Extract the (X, Y) coordinate from the center of the cell holding the provided text.  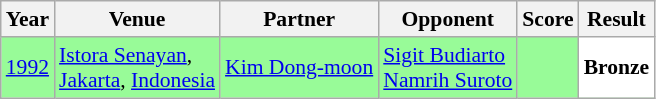
Bronze (617, 68)
Partner (299, 19)
Score (548, 19)
Year (28, 19)
Sigit Budiarto Namrih Suroto (448, 68)
Opponent (448, 19)
Result (617, 19)
Venue (137, 19)
1992 (28, 68)
Istora Senayan,Jakarta, Indonesia (137, 68)
Kim Dong-moon (299, 68)
